Return the [X, Y] coordinate for the center point of the cell that contains the specified text.  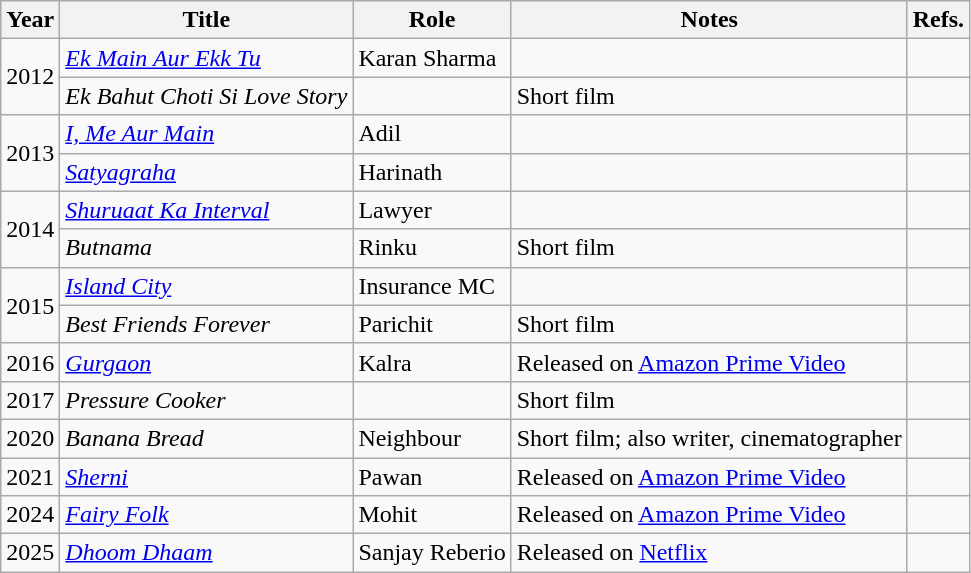
Karan Sharma [432, 58]
Best Friends Forever [206, 324]
Short film; also writer, cinematographer [709, 438]
2020 [30, 438]
2014 [30, 229]
Title [206, 20]
2013 [30, 153]
Satyagraha [206, 172]
Sanjay Reberio [432, 553]
Butnama [206, 248]
Mohit [432, 515]
Neighbour [432, 438]
Year [30, 20]
Gurgaon [206, 362]
Lawyer [432, 210]
Insurance MC [432, 286]
Pawan [432, 477]
Shuruaat Ka Interval [206, 210]
2017 [30, 400]
Parichit [432, 324]
Sherni [206, 477]
2024 [30, 515]
Dhoom Dhaam [206, 553]
2016 [30, 362]
Role [432, 20]
2025 [30, 553]
2021 [30, 477]
Released on Netflix [709, 553]
2015 [30, 305]
Rinku [432, 248]
Adil [432, 134]
Pressure Cooker [206, 400]
I, Me Aur Main [206, 134]
Kalra [432, 362]
Ek Bahut Choti Si Love Story [206, 96]
Island City [206, 286]
Notes [709, 20]
2012 [30, 77]
Refs. [938, 20]
Banana Bread [206, 438]
Fairy Folk [206, 515]
Ek Main Aur Ekk Tu [206, 58]
Harinath [432, 172]
